For the text-containing cell, return its midpoint in (X, Y) coordinate format. 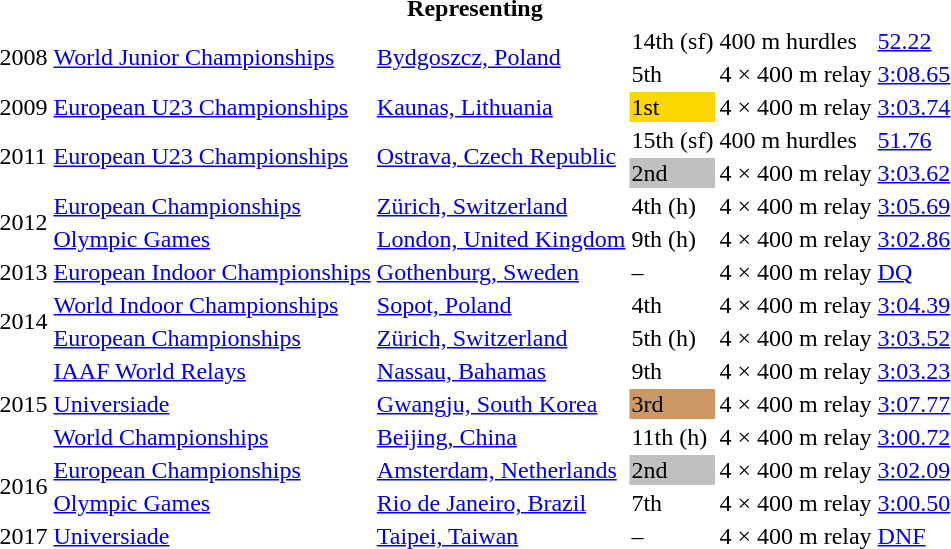
World Indoor Championships (212, 305)
World Junior Championships (212, 58)
9th (h) (672, 239)
European Indoor Championships (212, 272)
4th (672, 305)
15th (sf) (672, 140)
7th (672, 503)
– (672, 272)
Gwangju, South Korea (501, 404)
Kaunas, Lithuania (501, 107)
Amsterdam, Netherlands (501, 470)
3rd (672, 404)
Nassau, Bahamas (501, 371)
Bydgoszcz, Poland (501, 58)
4th (h) (672, 206)
Sopot, Poland (501, 305)
11th (h) (672, 437)
IAAF World Relays (212, 371)
Beijing, China (501, 437)
1st (672, 107)
Universiade (212, 404)
Rio de Janeiro, Brazil (501, 503)
Gothenburg, Sweden (501, 272)
9th (672, 371)
14th (sf) (672, 41)
London, United Kingdom (501, 239)
World Championships (212, 437)
Ostrava, Czech Republic (501, 156)
5th (h) (672, 338)
5th (672, 74)
